Pinpoint the cell where the given text exists, returning its (x, y) midpoint coordinate. 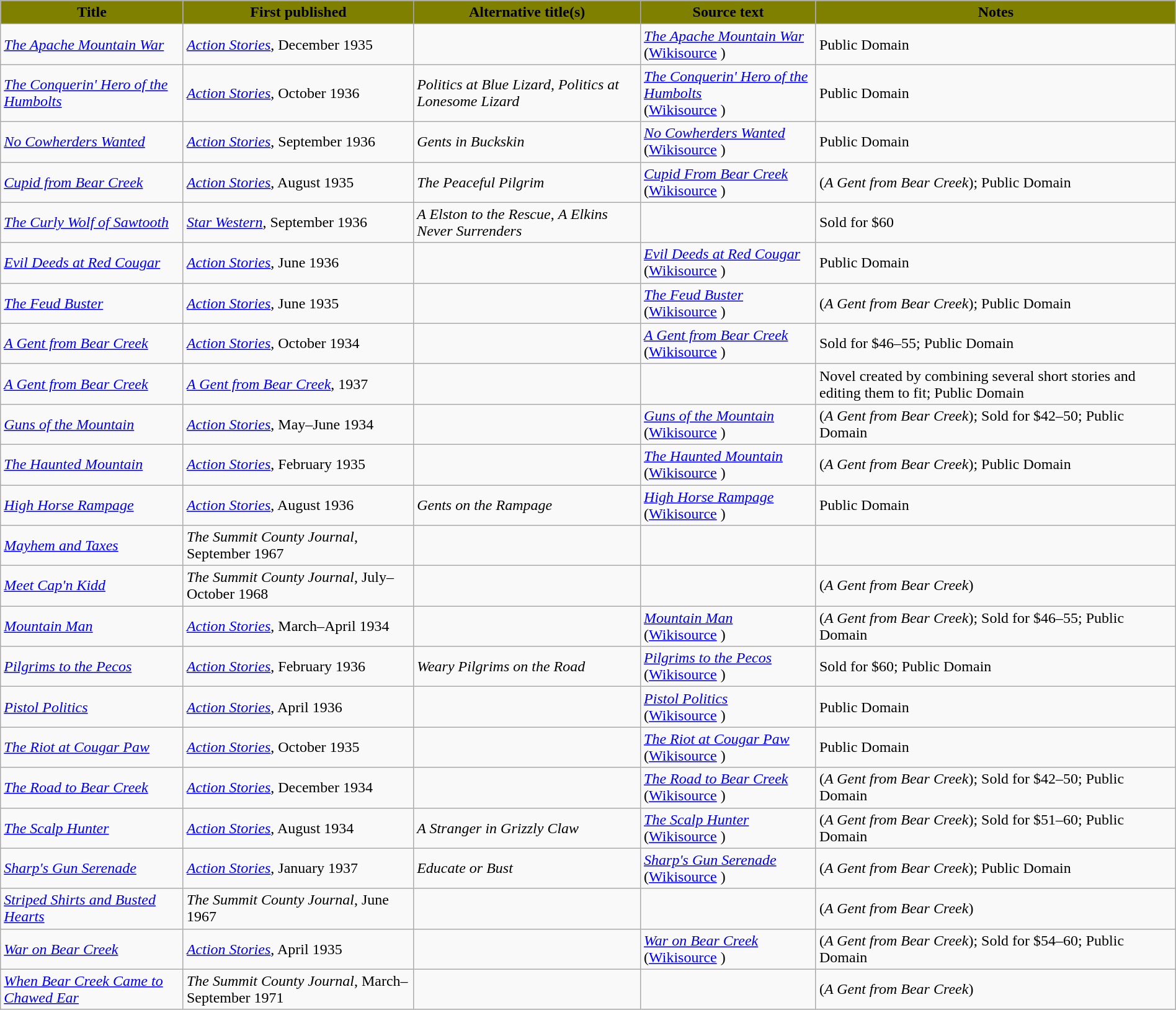
Action Stories, August 1935 (298, 182)
No Cowherders Wanted (92, 141)
The Apache Mountain War(Wikisource ) (728, 45)
Notes (996, 12)
Politics at Blue Lizard, Politics at Lonesome Lizard (527, 93)
The Riot at Cougar Paw (92, 747)
A Stranger in Grizzly Claw (527, 828)
Novel created by combining several short stories and editing them to fit; Public Domain (996, 383)
Action Stories, October 1934 (298, 344)
Pilgrims to the Pecos(Wikisource ) (728, 666)
When Bear Creek Came to Chawed Ear (92, 989)
Evil Deeds at Red Cougar(Wikisource ) (728, 263)
Guns of the Mountain(Wikisource ) (728, 424)
Sold for $60 (996, 222)
Action Stories, December 1935 (298, 45)
(A Gent from Bear Creek); Sold for $51–60; Public Domain (996, 828)
Cupid from Bear Creek (92, 182)
The Riot at Cougar Paw(Wikisource ) (728, 747)
The Conquerin' Hero of the Humbolts (92, 93)
War on Bear Creek (92, 949)
Star Western, September 1936 (298, 222)
Sharp's Gun Serenade (92, 869)
Action Stories, January 1937 (298, 869)
First published (298, 12)
Title (92, 12)
Mountain Man(Wikisource ) (728, 627)
The Summit County Journal, July–October 1968 (298, 586)
A Elston to the Rescue, A Elkins Never Surrenders (527, 222)
High Horse Rampage(Wikisource ) (728, 505)
Pistol Politics(Wikisource ) (728, 707)
Guns of the Mountain (92, 424)
Mountain Man (92, 627)
The Summit County Journal, June 1967 (298, 908)
Action Stories, October 1935 (298, 747)
Mayhem and Taxes (92, 546)
A Gent from Bear Creek(Wikisource ) (728, 344)
The Summit County Journal, September 1967 (298, 546)
Action Stories, September 1936 (298, 141)
Action Stories, March–April 1934 (298, 627)
Action Stories, December 1934 (298, 788)
Evil Deeds at Red Cougar (92, 263)
Action Stories, August 1934 (298, 828)
The Peaceful Pilgrim (527, 182)
Action Stories, April 1936 (298, 707)
The Road to Bear Creek (92, 788)
Sharp's Gun Serenade(Wikisource ) (728, 869)
Action Stories, April 1935 (298, 949)
Alternative title(s) (527, 12)
Educate or Bust (527, 869)
The Haunted Mountain(Wikisource ) (728, 464)
The Conquerin' Hero of the Humbolts(Wikisource ) (728, 93)
No Cowherders Wanted(Wikisource ) (728, 141)
The Curly Wolf of Sawtooth (92, 222)
Weary Pilgrims on the Road (527, 666)
The Apache Mountain War (92, 45)
Striped Shirts and Busted Hearts (92, 908)
Action Stories, October 1936 (298, 93)
(A Gent from Bear Creek); Sold for $46–55; Public Domain (996, 627)
High Horse Rampage (92, 505)
The Feud Buster(Wikisource ) (728, 303)
Action Stories, June 1936 (298, 263)
(A Gent from Bear Creek); Sold for $54–60; Public Domain (996, 949)
Cupid From Bear Creek(Wikisource ) (728, 182)
The Road to Bear Creek(Wikisource ) (728, 788)
The Haunted Mountain (92, 464)
Gents in Buckskin (527, 141)
Meet Cap'n Kidd (92, 586)
Pistol Politics (92, 707)
Action Stories, June 1935 (298, 303)
The Scalp Hunter (92, 828)
Action Stories, February 1935 (298, 464)
Source text (728, 12)
Sold for $60; Public Domain (996, 666)
Gents on the Rampage (527, 505)
The Feud Buster (92, 303)
Pilgrims to the Pecos (92, 666)
The Scalp Hunter(Wikisource ) (728, 828)
Action Stories, May–June 1934 (298, 424)
War on Bear Creek(Wikisource ) (728, 949)
Action Stories, August 1936 (298, 505)
The Summit County Journal, March–September 1971 (298, 989)
Sold for $46–55; Public Domain (996, 344)
A Gent from Bear Creek, 1937 (298, 383)
Action Stories, February 1936 (298, 666)
